Detect which cell encompasses the target text, then output its (X, Y) center coordinate. 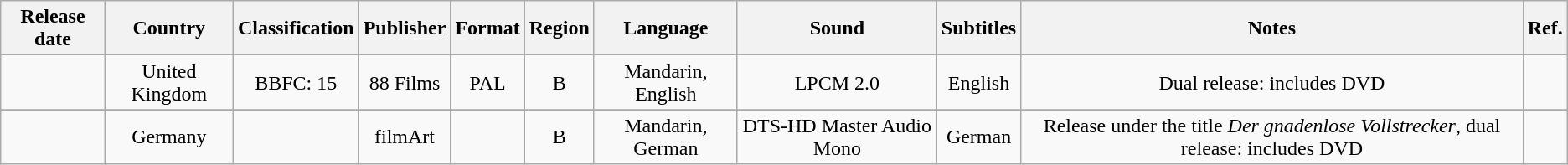
Release under the title Der gnadenlose Vollstrecker, dual release: includes DVD (1271, 137)
PAL (487, 82)
Format (487, 28)
LPCM 2.0 (837, 82)
Language (665, 28)
Sound (837, 28)
filmArt (405, 137)
Mandarin, German (665, 137)
Dual release: includes DVD (1271, 82)
88 Films (405, 82)
Subtitles (978, 28)
Classification (296, 28)
German (978, 137)
Mandarin, English (665, 82)
Country (169, 28)
Region (560, 28)
English (978, 82)
Notes (1271, 28)
United Kingdom (169, 82)
DTS-HD Master Audio Mono (837, 137)
Release date (53, 28)
Ref. (1545, 28)
BBFC: 15 (296, 82)
Publisher (405, 28)
Germany (169, 137)
